Search for the cell housing the specified text and yield its [X, Y] center coordinate. 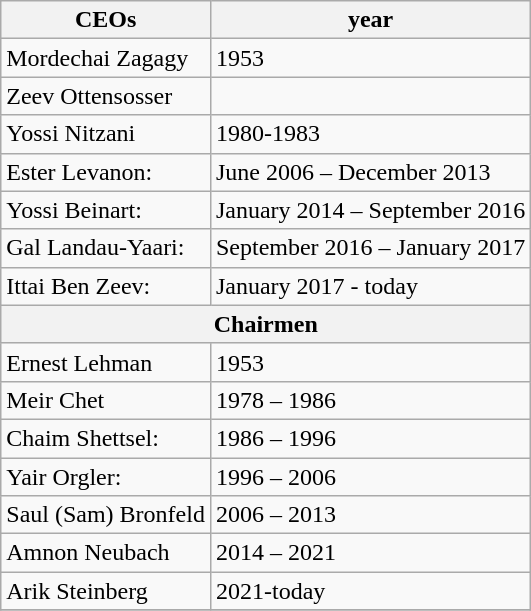
Mordechai Zagagy [106, 58]
1996 – 2006 [370, 477]
2021-today [370, 591]
1978 – 1986 [370, 400]
2006 – 2013 [370, 515]
Ernest Lehman [106, 362]
Amnon Neubach [106, 553]
January 2014 – September 2016 [370, 210]
Arik Steinberg [106, 591]
1986 – 1996 [370, 438]
Gal Landau-Yaari: [106, 248]
Zeev Ottensosser [106, 96]
Ittai Ben Zeev: [106, 286]
January 2017 - today [370, 286]
Yair Orgler: [106, 477]
Yossi Nitzani [106, 134]
Yossi Beinart: [106, 210]
Chairmen [266, 324]
CEOs [106, 20]
Ester Levanon: [106, 172]
Saul (Sam) Bronfeld [106, 515]
June 2006 – December 2013 [370, 172]
year [370, 20]
September 2016 – January 2017 [370, 248]
2014 – 2021 [370, 553]
Meir Chet [106, 400]
1980-1983 [370, 134]
Chaim Shettsel: [106, 438]
